Scan for the cell matching the given text and deliver its [x, y] coordinate at center. 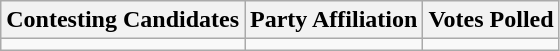
Votes Polled [491, 20]
Contesting Candidates [123, 20]
Party Affiliation [334, 20]
